For the text-containing cell, return its midpoint in [X, Y] coordinate format. 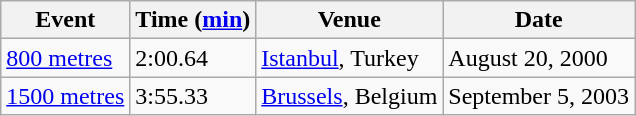
September 5, 2003 [539, 96]
3:55.33 [193, 96]
Date [539, 20]
800 metres [66, 58]
Time (min) [193, 20]
1500 metres [66, 96]
Istanbul, Turkey [350, 58]
Brussels, Belgium [350, 96]
August 20, 2000 [539, 58]
2:00.64 [193, 58]
Venue [350, 20]
Event [66, 20]
